Detect which cell encompasses the target text, then output its [x, y] center coordinate. 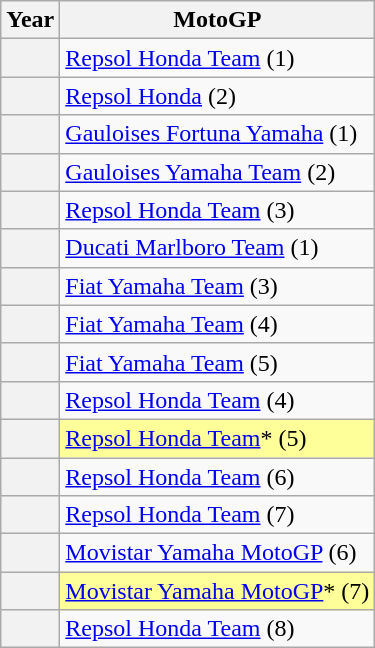
Repsol Honda Team (3) [218, 210]
Movistar Yamaha MotoGP* (7) [218, 591]
Repsol Honda Team (7) [218, 515]
Repsol Honda Team (1) [218, 58]
Year [30, 20]
Repsol Honda Team (6) [218, 477]
Repsol Honda Team* (5) [218, 438]
MotoGP [218, 20]
Fiat Yamaha Team (4) [218, 324]
Gauloises Fortuna Yamaha (1) [218, 134]
Repsol Honda (2) [218, 96]
Gauloises Yamaha Team (2) [218, 172]
Ducati Marlboro Team (1) [218, 248]
Fiat Yamaha Team (3) [218, 286]
Repsol Honda Team (4) [218, 400]
Fiat Yamaha Team (5) [218, 362]
Repsol Honda Team (8) [218, 629]
Movistar Yamaha MotoGP (6) [218, 553]
